Extract the [x, y] coordinate from the center of the cell holding the provided text.  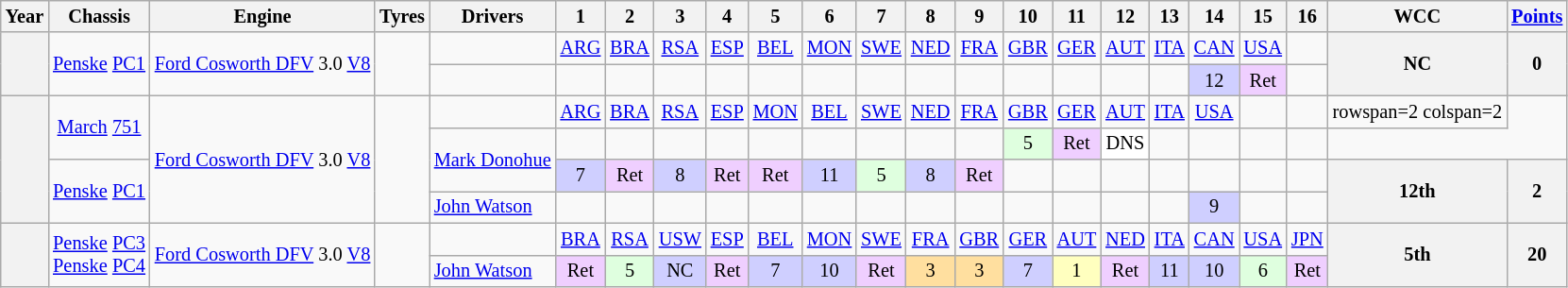
Year [25, 16]
14 [1214, 16]
Penske PC3Penske PC4 [99, 255]
WCC [1418, 16]
rowspan=2 colspan=2 [1418, 111]
Tyres [402, 16]
13 [1170, 16]
0 [1537, 64]
5th [1418, 255]
12th [1418, 191]
DNS [1125, 144]
Points [1537, 16]
March 751 [99, 127]
20 [1537, 255]
Drivers [493, 16]
Chassis [99, 16]
16 [1307, 16]
JPN [1307, 239]
Mark Donohue [493, 159]
4 [727, 16]
15 [1262, 16]
Engine [262, 16]
USW [680, 239]
